Detect which cell encompasses the target text, then output its (X, Y) center coordinate. 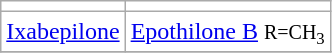
Epothilone B R=CH3 (228, 32)
Ixabepilone (63, 32)
